For the text-containing cell, return its midpoint in [x, y] coordinate format. 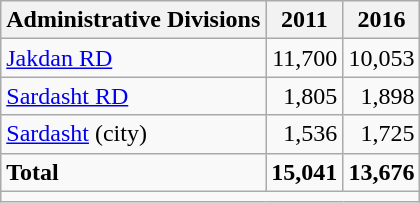
11,700 [304, 58]
1,898 [382, 96]
1,536 [304, 134]
Sardasht (city) [134, 134]
2016 [382, 20]
2011 [304, 20]
1,805 [304, 96]
10,053 [382, 58]
Jakdan RD [134, 58]
Sardasht RD [134, 96]
1,725 [382, 134]
Administrative Divisions [134, 20]
13,676 [382, 172]
Total [134, 172]
15,041 [304, 172]
